From the cell containing the given text, extract its center point as [x, y] coordinate. 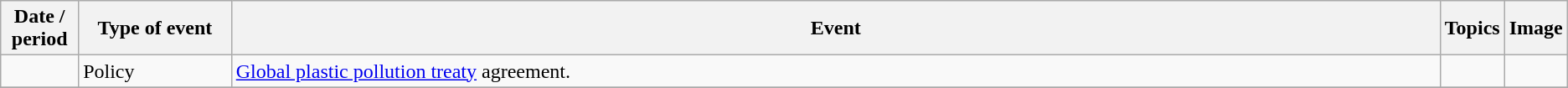
Date / period [40, 28]
Global plastic pollution treaty agreement. [836, 71]
Type of event [156, 28]
Topics [1473, 28]
Image [1536, 28]
Event [836, 28]
Policy [156, 71]
